Identify which cell holds the provided text, then report its (X, Y) central coordinate. 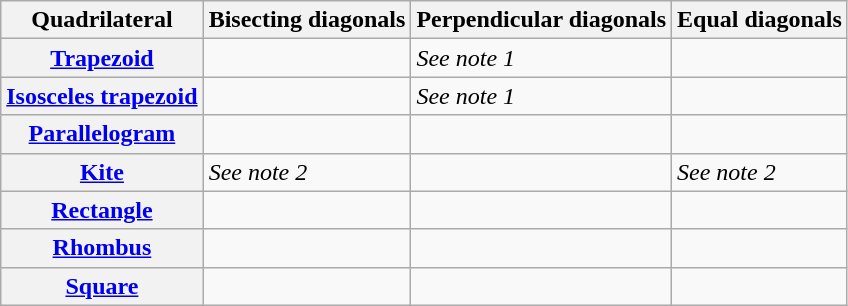
Rhombus (102, 248)
Trapezoid (102, 58)
Bisecting diagonals (307, 20)
Square (102, 286)
Equal diagonals (760, 20)
Quadrilateral (102, 20)
Isosceles trapezoid (102, 96)
Rectangle (102, 210)
Parallelogram (102, 134)
Perpendicular diagonals (542, 20)
Kite (102, 172)
